For the text-containing cell, return its midpoint in [X, Y] coordinate format. 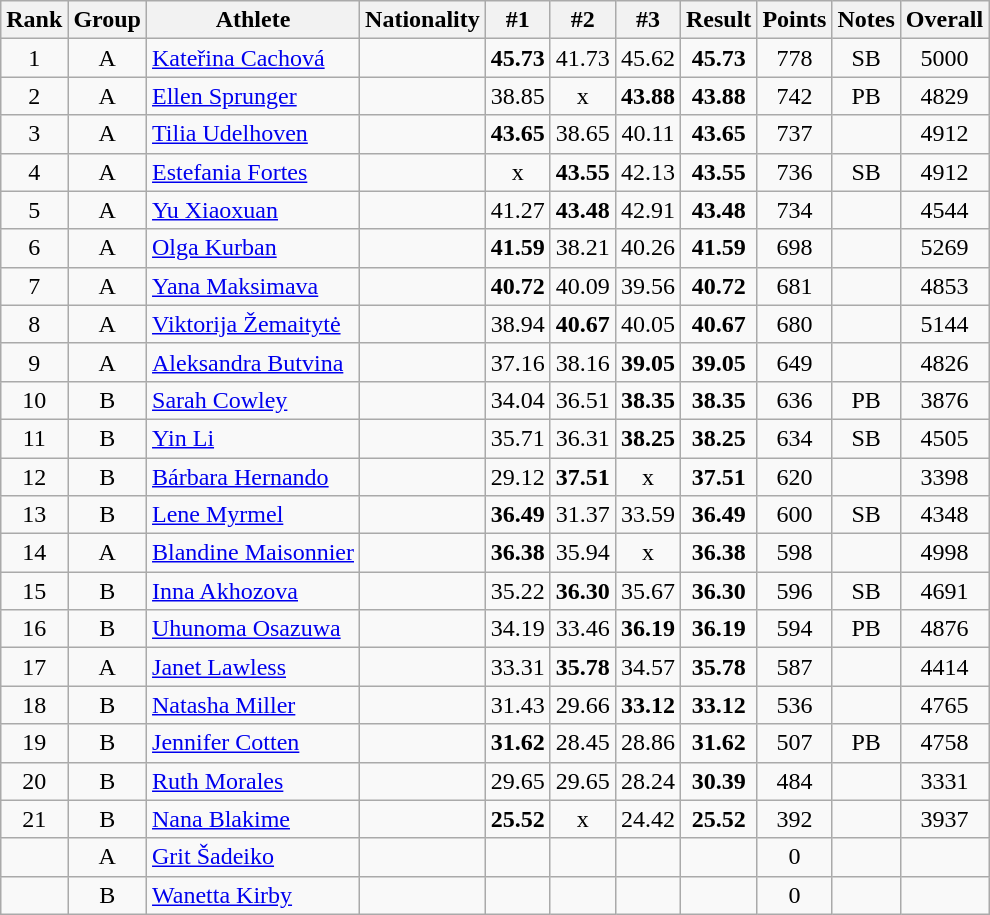
40.26 [648, 248]
17 [34, 667]
19 [34, 743]
4765 [944, 705]
634 [794, 438]
Janet Lawless [254, 667]
29.66 [582, 705]
737 [794, 134]
Rank [34, 20]
7 [34, 286]
649 [794, 362]
Inna Akhozova [254, 591]
587 [794, 667]
38.94 [518, 324]
Olga Kurban [254, 248]
736 [794, 172]
12 [34, 477]
Aleksandra Butvina [254, 362]
2 [34, 96]
40.11 [648, 134]
4505 [944, 438]
4853 [944, 286]
37.16 [518, 362]
Estefania Fortes [254, 172]
3 [34, 134]
1 [34, 58]
40.09 [582, 286]
392 [794, 819]
#2 [582, 20]
35.67 [648, 591]
681 [794, 286]
742 [794, 96]
35.94 [582, 553]
Notes [866, 20]
39.56 [648, 286]
21 [34, 819]
Yu Xiaoxuan [254, 210]
Nana Blakime [254, 819]
Ellen Sprunger [254, 96]
Wanetta Kirby [254, 895]
5144 [944, 324]
4758 [944, 743]
41.27 [518, 210]
5000 [944, 58]
29.12 [518, 477]
636 [794, 400]
3398 [944, 477]
Result [718, 20]
Grit Šadeiko [254, 857]
698 [794, 248]
Viktorija Žemaitytė [254, 324]
Tilia Udelhoven [254, 134]
38.21 [582, 248]
734 [794, 210]
14 [34, 553]
31.43 [518, 705]
35.22 [518, 591]
33.31 [518, 667]
36.31 [582, 438]
4348 [944, 515]
Yana Maksimava [254, 286]
778 [794, 58]
40.05 [648, 324]
4 [34, 172]
4691 [944, 591]
38.16 [582, 362]
9 [34, 362]
3937 [944, 819]
5269 [944, 248]
33.46 [582, 629]
18 [34, 705]
45.62 [648, 58]
28.45 [582, 743]
4414 [944, 667]
4829 [944, 96]
6 [34, 248]
Kateřina Cachová [254, 58]
11 [34, 438]
4876 [944, 629]
507 [794, 743]
4826 [944, 362]
Lene Myrmel [254, 515]
30.39 [718, 781]
620 [794, 477]
8 [34, 324]
3331 [944, 781]
41.73 [582, 58]
16 [34, 629]
600 [794, 515]
Yin Li [254, 438]
35.71 [518, 438]
594 [794, 629]
34.19 [518, 629]
13 [34, 515]
Points [794, 20]
#3 [648, 20]
4998 [944, 553]
28.86 [648, 743]
Uhunoma Osazuwa [254, 629]
3876 [944, 400]
536 [794, 705]
15 [34, 591]
#1 [518, 20]
Blandine Maisonnier [254, 553]
36.51 [582, 400]
Sarah Cowley [254, 400]
34.04 [518, 400]
4544 [944, 210]
33.59 [648, 515]
Athlete [254, 20]
Group [108, 20]
484 [794, 781]
598 [794, 553]
42.13 [648, 172]
Ruth Morales [254, 781]
Jennifer Cotten [254, 743]
20 [34, 781]
Overall [944, 20]
Natasha Miller [254, 705]
38.65 [582, 134]
596 [794, 591]
10 [34, 400]
38.85 [518, 96]
31.37 [582, 515]
42.91 [648, 210]
5 [34, 210]
28.24 [648, 781]
24.42 [648, 819]
Nationality [423, 20]
680 [794, 324]
Bárbara Hernando [254, 477]
34.57 [648, 667]
